Extract the [X, Y] coordinate from the center of the cell holding the provided text.  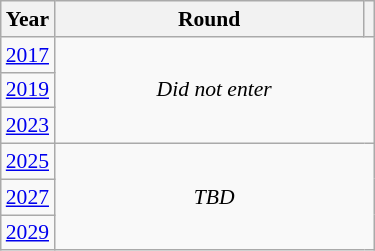
Year [28, 19]
TBD [214, 198]
2029 [28, 233]
2027 [28, 197]
2019 [28, 90]
2025 [28, 162]
Did not enter [214, 90]
Round [209, 19]
2023 [28, 126]
2017 [28, 55]
